Determine the (x, y) coordinate at the center of the cell enclosing the given text.  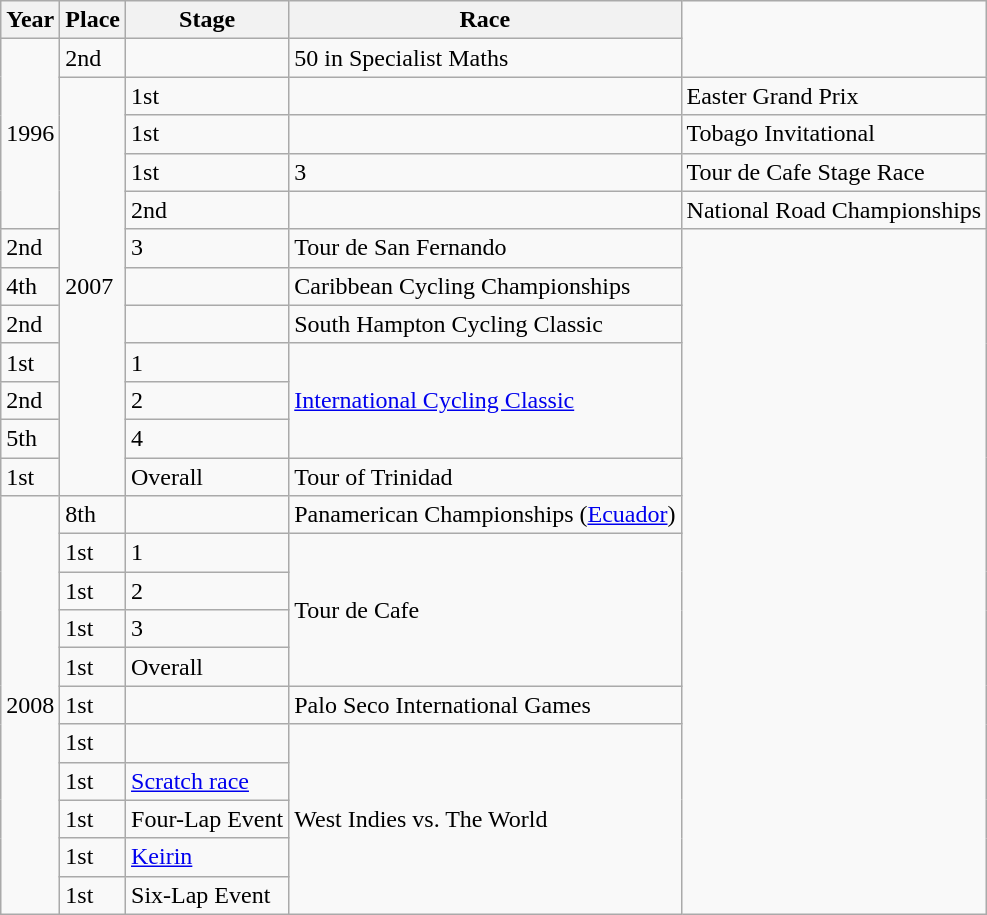
Race (485, 20)
4th (30, 286)
West Indies vs. The World (485, 819)
2008 (30, 706)
Scratch race (208, 781)
4 (208, 438)
Six-Lap Event (208, 895)
Tour de Cafe (485, 610)
Four-Lap Event (208, 819)
1996 (30, 134)
2007 (93, 286)
South Hampton Cycling Classic (485, 324)
Tour de San Fernando (485, 248)
Keirin (208, 857)
Caribbean Cycling Championships (485, 286)
Tour de Cafe Stage Race (834, 172)
8th (93, 515)
National Road Championships (834, 210)
Easter Grand Prix (834, 96)
Tour of Trinidad (485, 477)
Place (93, 20)
Tobago Invitational (834, 134)
50 in Specialist Maths (485, 58)
Panamerican Championships (Ecuador) (485, 515)
Palo Seco International Games (485, 705)
5th (30, 438)
Year (30, 20)
Stage (208, 20)
International Cycling Classic (485, 400)
